Identify which cell holds the provided text, then report its (x, y) central coordinate. 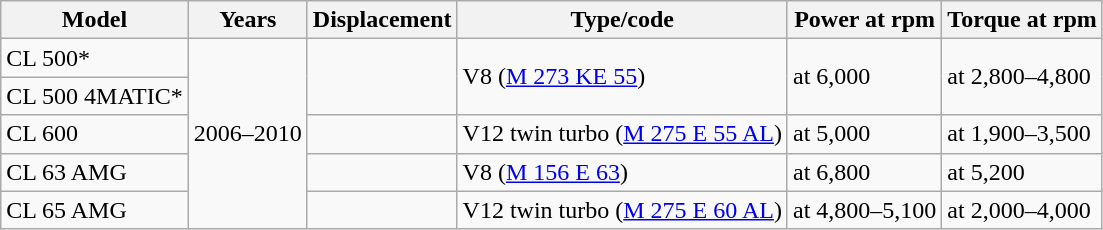
Power at rpm (864, 20)
Displacement (382, 20)
at 2,000–4,000 (1022, 210)
CL 63 AMG (95, 172)
CL 600 (95, 134)
at 4,800–5,100 (864, 210)
Type/code (622, 20)
CL 500 4MATIC* (95, 96)
Torque at rpm (1022, 20)
V8 (M 273 KE 55) (622, 77)
at 6,000 (864, 77)
at 5,000 (864, 134)
V12 twin turbo (M 275 E 55 AL) (622, 134)
CL 65 AMG (95, 210)
Model (95, 20)
at 1,900–3,500 (1022, 134)
V12 twin turbo (M 275 E 60 AL) (622, 210)
at 2,800–4,800 (1022, 77)
at 5,200 (1022, 172)
CL 500* (95, 58)
at 6,800 (864, 172)
2006–2010 (248, 134)
Years (248, 20)
V8 (M 156 E 63) (622, 172)
